For the text-containing cell, return its midpoint in (x, y) coordinate format. 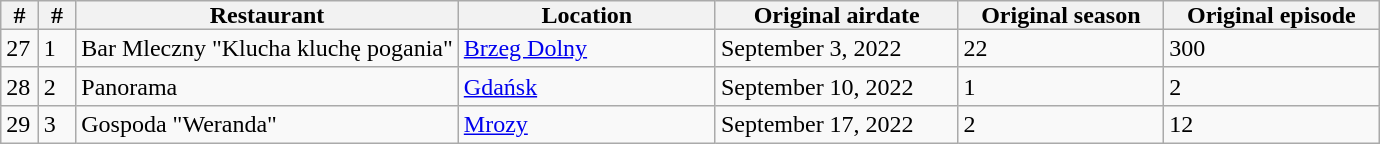
Brzeg Dolny (586, 48)
Original episode (1272, 15)
Restaurant (268, 15)
Location (586, 15)
Original airdate (836, 15)
Bar Mleczny "Klucha kluchę pogania" (268, 48)
Gospoda "Weranda" (268, 124)
22 (1061, 48)
September 10, 2022 (836, 86)
Panorama (268, 86)
12 (1272, 124)
300 (1272, 48)
28 (20, 86)
Original season (1061, 15)
September 17, 2022 (836, 124)
Mrozy (586, 124)
27 (20, 48)
29 (20, 124)
Gdańsk (586, 86)
September 3, 2022 (836, 48)
3 (57, 124)
